From the cell containing the given text, extract its center point as (X, Y) coordinate. 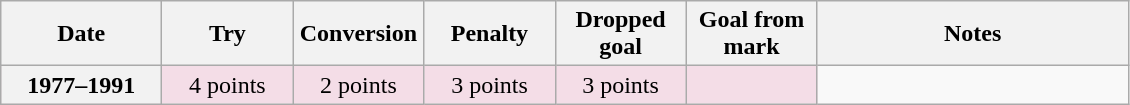
4 points (228, 85)
Penalty (490, 34)
1977–1991 (82, 85)
Notes (972, 34)
Date (82, 34)
Goal from mark (752, 34)
Try (228, 34)
Dropped goal (620, 34)
Conversion (358, 34)
2 points (358, 85)
